Extract the [x, y] coordinate from the center of the cell holding the provided text.  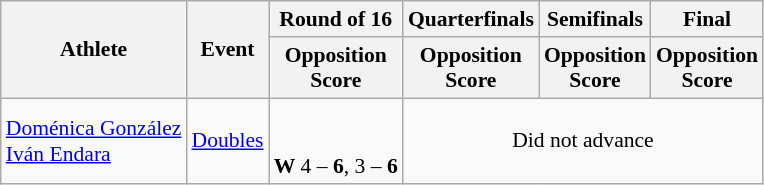
Round of 16 [336, 19]
W 4 – 6, 3 – 6 [336, 142]
Quarterfinals [471, 19]
Semifinals [595, 19]
Final [707, 19]
Did not advance [583, 142]
Event [227, 50]
Doubles [227, 142]
Athlete [94, 50]
Doménica GonzálezIván Endara [94, 142]
